Scan for the cell matching the given text and deliver its [x, y] coordinate at center. 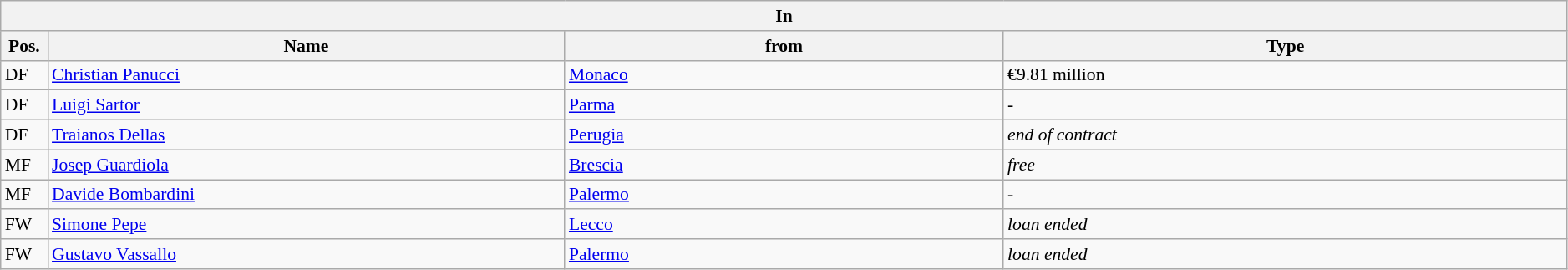
Parma [784, 105]
€9.81 million [1285, 75]
Pos. [24, 46]
Christian Panucci [306, 75]
Davide Bombardini [306, 195]
free [1285, 165]
from [784, 46]
In [784, 16]
Perugia [784, 135]
Name [306, 46]
Josep Guardiola [306, 165]
end of contract [1285, 135]
Luigi Sartor [306, 105]
Type [1285, 46]
Monaco [784, 75]
Lecco [784, 225]
Brescia [784, 165]
Traianos Dellas [306, 135]
Gustavo Vassallo [306, 254]
Simone Pepe [306, 225]
